Pinpoint the cell where the given text exists, returning its [X, Y] midpoint coordinate. 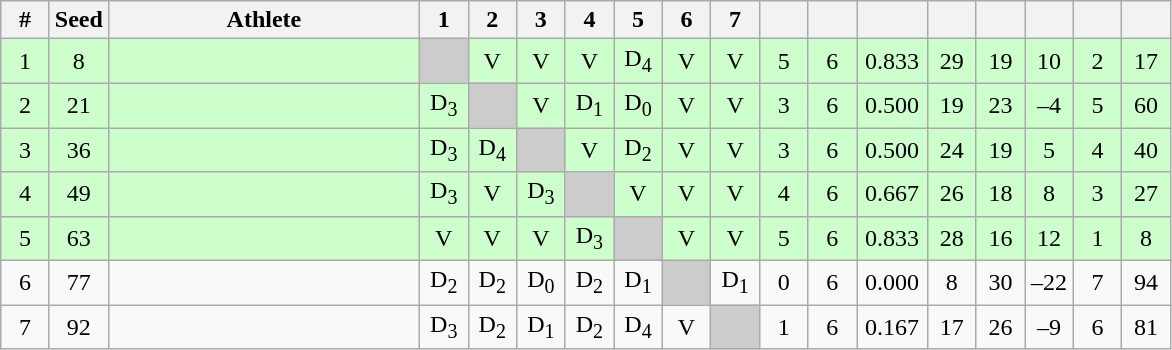
40 [1146, 150]
–22 [1050, 283]
# [26, 20]
28 [952, 238]
49 [78, 194]
27 [1146, 194]
21 [78, 105]
–9 [1050, 327]
0.167 [892, 327]
0.000 [892, 283]
0 [784, 283]
Seed [78, 20]
60 [1146, 105]
12 [1050, 238]
63 [78, 238]
36 [78, 150]
23 [1000, 105]
Athlete [264, 20]
16 [1000, 238]
92 [78, 327]
29 [952, 61]
–4 [1050, 105]
81 [1146, 327]
77 [78, 283]
94 [1146, 283]
30 [1000, 283]
10 [1050, 61]
18 [1000, 194]
24 [952, 150]
0.667 [892, 194]
